Extract the (x, y) coordinate from the center of the cell holding the provided text.  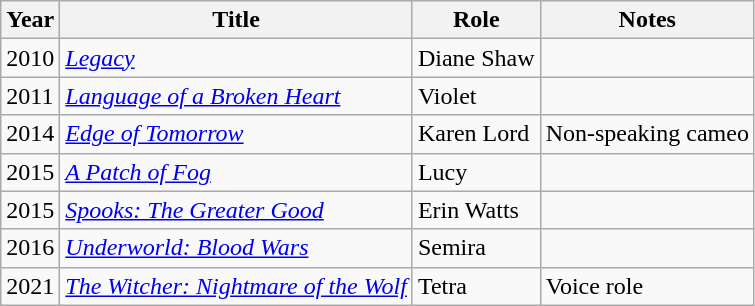
Erin Watts (476, 210)
Spooks: The Greater Good (236, 210)
Notes (647, 20)
Underworld: Blood Wars (236, 248)
2010 (30, 58)
Edge of Tomorrow (236, 134)
2011 (30, 96)
Violet (476, 96)
Voice role (647, 286)
The Witcher: Nightmare of the Wolf (236, 286)
Year (30, 20)
A Patch of Fog (236, 172)
Lucy (476, 172)
Diane Shaw (476, 58)
2014 (30, 134)
Title (236, 20)
2016 (30, 248)
Semira (476, 248)
Language of a Broken Heart (236, 96)
Karen Lord (476, 134)
Non-speaking cameo (647, 134)
Legacy (236, 58)
2021 (30, 286)
Role (476, 20)
Tetra (476, 286)
